Pinpoint the cell where the given text exists, returning its [x, y] midpoint coordinate. 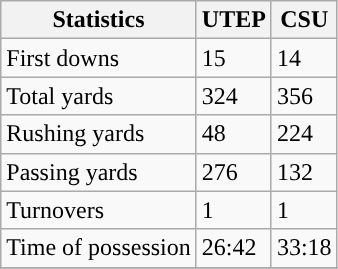
48 [234, 134]
Time of possession [99, 248]
Rushing yards [99, 134]
Passing yards [99, 172]
276 [234, 172]
356 [304, 96]
Total yards [99, 96]
CSU [304, 20]
14 [304, 58]
Turnovers [99, 210]
132 [304, 172]
Statistics [99, 20]
324 [234, 96]
33:18 [304, 248]
15 [234, 58]
UTEP [234, 20]
224 [304, 134]
26:42 [234, 248]
First downs [99, 58]
